Capture the cell that displays the provided text and extract its (x, y) central coordinate. 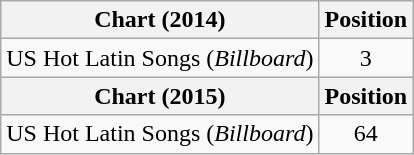
Chart (2014) (160, 20)
64 (366, 134)
Chart (2015) (160, 96)
3 (366, 58)
